Search for the cell housing the specified text and yield its [x, y] center coordinate. 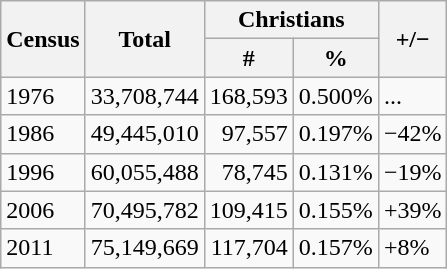
... [412, 96]
Total [144, 39]
Census [43, 39]
1996 [43, 172]
0.131% [336, 172]
# [248, 58]
−19% [412, 172]
2006 [43, 210]
% [336, 58]
+39% [412, 210]
117,704 [248, 248]
75,149,669 [144, 248]
+/− [412, 39]
168,593 [248, 96]
−42% [412, 134]
70,495,782 [144, 210]
109,415 [248, 210]
0.500% [336, 96]
1976 [43, 96]
Christians [291, 20]
78,745 [248, 172]
49,445,010 [144, 134]
2011 [43, 248]
0.197% [336, 134]
0.157% [336, 248]
+8% [412, 248]
33,708,744 [144, 96]
97,557 [248, 134]
1986 [43, 134]
0.155% [336, 210]
60,055,488 [144, 172]
